Identify which cell holds the provided text, then report its [x, y] central coordinate. 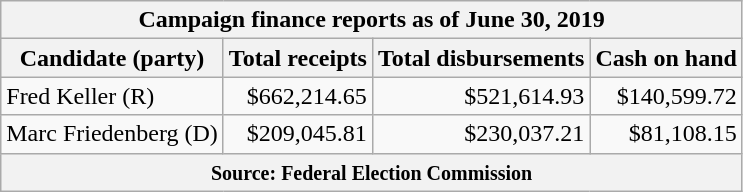
Fred Keller (R) [112, 96]
Total disbursements [481, 58]
Source: Federal Election Commission [372, 172]
$662,214.65 [298, 96]
Cash on hand [666, 58]
Campaign finance reports as of June 30, 2019 [372, 20]
Marc Friedenberg (D) [112, 134]
$81,108.15 [666, 134]
$230,037.21 [481, 134]
Candidate (party) [112, 58]
$140,599.72 [666, 96]
$521,614.93 [481, 96]
Total receipts [298, 58]
$209,045.81 [298, 134]
